Search for the cell housing the specified text and yield its [X, Y] center coordinate. 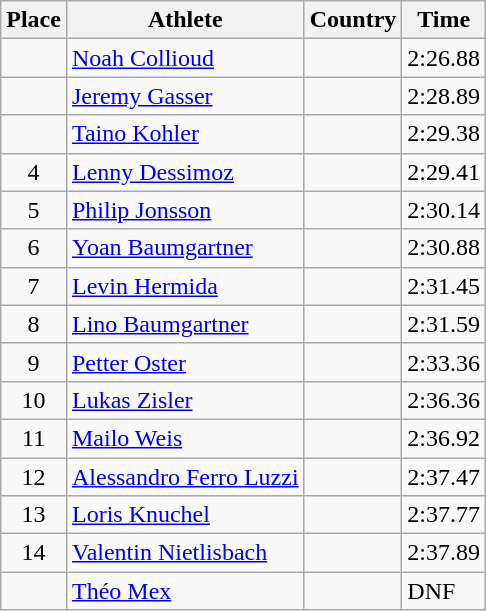
2:37.77 [444, 515]
Country [353, 20]
DNF [444, 591]
Lukas Zisler [185, 400]
2:33.36 [444, 362]
Loris Knuchel [185, 515]
7 [34, 286]
Time [444, 20]
Philip Jonsson [185, 210]
Alessandro Ferro Luzzi [185, 477]
10 [34, 400]
4 [34, 172]
Mailo Weis [185, 438]
Taino Kohler [185, 134]
9 [34, 362]
Lino Baumgartner [185, 324]
2:26.88 [444, 58]
6 [34, 248]
Levin Hermida [185, 286]
13 [34, 515]
5 [34, 210]
2:37.47 [444, 477]
11 [34, 438]
2:30.14 [444, 210]
Valentin Nietlisbach [185, 553]
2:31.59 [444, 324]
8 [34, 324]
Place [34, 20]
Noah Collioud [185, 58]
14 [34, 553]
2:28.89 [444, 96]
Lenny Dessimoz [185, 172]
2:29.38 [444, 134]
2:30.88 [444, 248]
Athlete [185, 20]
Jeremy Gasser [185, 96]
2:31.45 [444, 286]
12 [34, 477]
2:36.36 [444, 400]
Théo Mex [185, 591]
Petter Oster [185, 362]
2:36.92 [444, 438]
2:29.41 [444, 172]
Yoan Baumgartner [185, 248]
2:37.89 [444, 553]
